Return the [x, y] coordinate for the center point of the cell that contains the specified text.  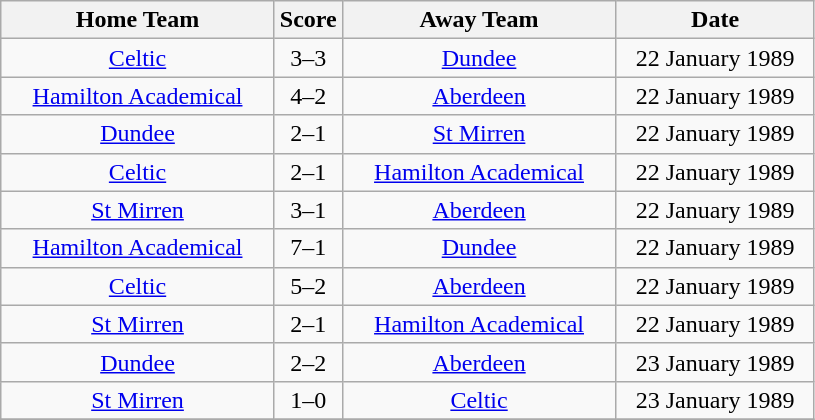
3–1 [308, 210]
7–1 [308, 248]
2–2 [308, 362]
Score [308, 20]
Date [716, 20]
1–0 [308, 400]
Away Team [479, 20]
4–2 [308, 96]
3–3 [308, 58]
Home Team [138, 20]
5–2 [308, 286]
